Output the [x, y] coordinate of the center of the cell containing the given text.  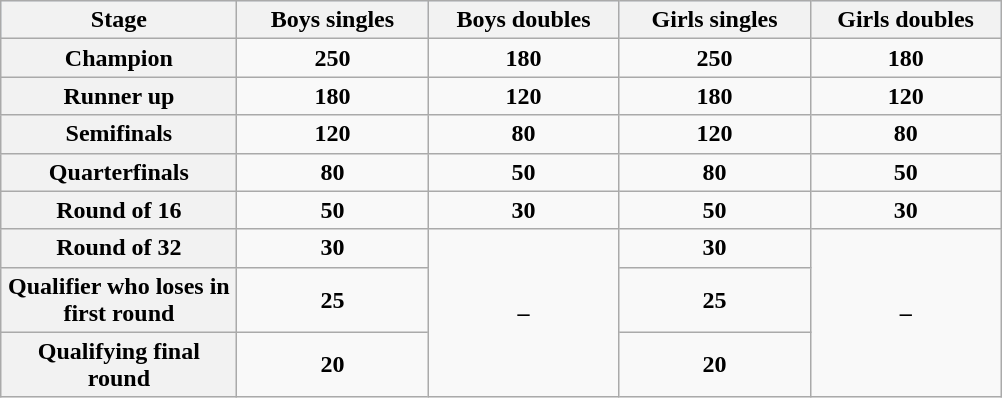
Qualifying final round [119, 364]
Girls doubles [906, 20]
Stage [119, 20]
Champion [119, 58]
Round of 32 [119, 248]
Semifinals [119, 134]
Quarterfinals [119, 172]
Girls singles [714, 20]
Runner up [119, 96]
Boys doubles [524, 20]
Boys singles [332, 20]
Round of 16 [119, 210]
Qualifier who loses in first round [119, 300]
